Search for the cell housing the specified text and yield its (x, y) center coordinate. 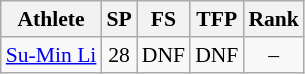
28 (118, 55)
Su-Min Li (52, 55)
Athlete (52, 19)
FS (164, 19)
SP (118, 19)
Rank (274, 19)
– (274, 55)
TFP (216, 19)
